Detect which cell encompasses the target text, then output its [x, y] center coordinate. 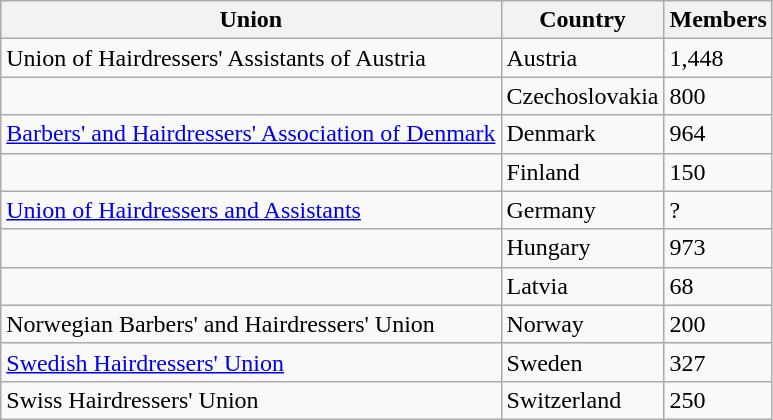
68 [718, 286]
Germany [582, 210]
973 [718, 248]
150 [718, 172]
Austria [582, 58]
Members [718, 20]
200 [718, 324]
Switzerland [582, 400]
Country [582, 20]
Union of Hairdressers and Assistants [251, 210]
Union [251, 20]
Hungary [582, 248]
Latvia [582, 286]
800 [718, 96]
Union of Hairdressers' Assistants of Austria [251, 58]
Norwegian Barbers' and Hairdressers' Union [251, 324]
Swedish Hairdressers' Union [251, 362]
327 [718, 362]
Finland [582, 172]
Swiss Hairdressers' Union [251, 400]
250 [718, 400]
Barbers' and Hairdressers' Association of Denmark [251, 134]
Norway [582, 324]
1,448 [718, 58]
964 [718, 134]
Sweden [582, 362]
? [718, 210]
Czechoslovakia [582, 96]
Denmark [582, 134]
